Find where the given text appears and provide that cell's center as (X, Y) coordinate. 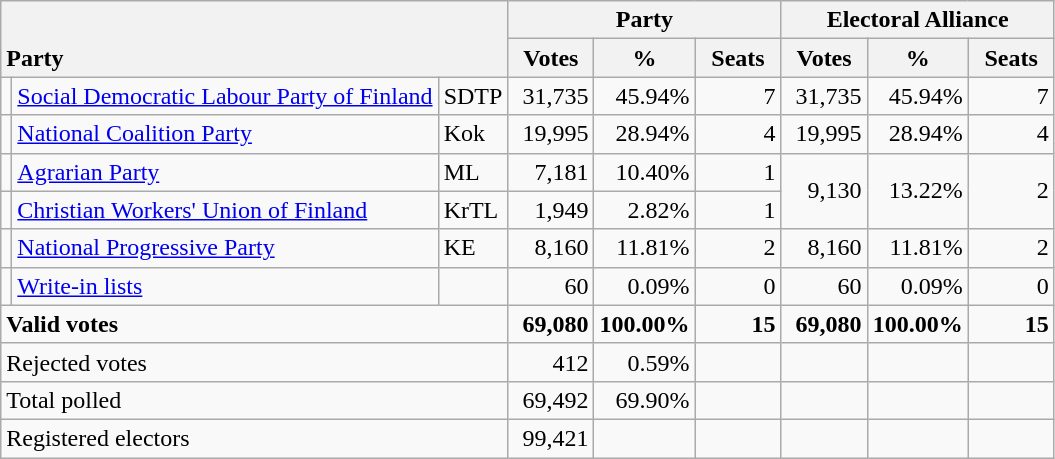
National Coalition Party (225, 134)
Kok (473, 134)
69.90% (644, 400)
69,492 (551, 400)
2.82% (644, 210)
ML (473, 172)
7,181 (551, 172)
9,130 (824, 191)
Christian Workers' Union of Finland (225, 210)
1,949 (551, 210)
0.59% (644, 362)
Social Democratic Labour Party of Finland (225, 96)
Valid votes (254, 324)
Rejected votes (254, 362)
13.22% (918, 191)
Registered electors (254, 438)
National Progressive Party (225, 248)
99,421 (551, 438)
Electoral Alliance (918, 20)
Total polled (254, 400)
412 (551, 362)
KrTL (473, 210)
SDTP (473, 96)
10.40% (644, 172)
KE (473, 248)
Agrarian Party (225, 172)
Write-in lists (225, 286)
